Provide the [X, Y] coordinate of the cell's center where the given text is located.  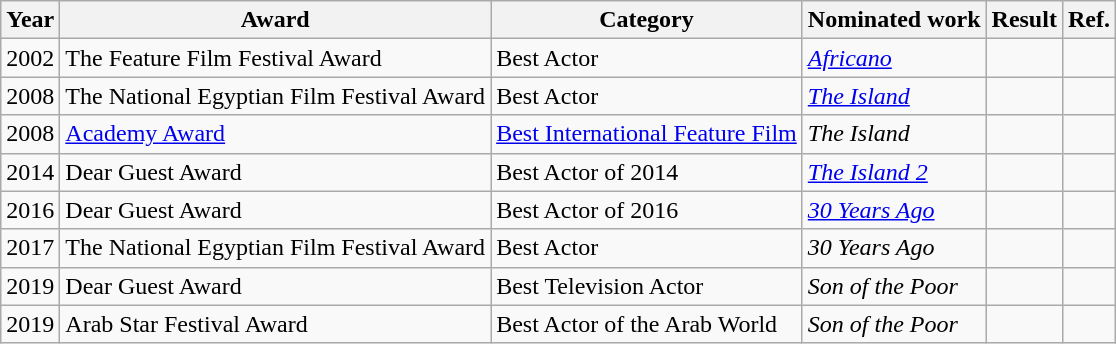
The Feature Film Festival Award [276, 58]
Best Actor of the Arab World [647, 324]
Arab Star Festival Award [276, 324]
2017 [30, 248]
Ref. [1088, 20]
2014 [30, 172]
Category [647, 20]
Result [1024, 20]
Best Television Actor [647, 286]
Year [30, 20]
Best Actor of 2016 [647, 210]
2016 [30, 210]
Africano [894, 58]
The Island 2 [894, 172]
Best International Feature Film [647, 134]
Best Actor of 2014 [647, 172]
Academy Award [276, 134]
2002 [30, 58]
Award [276, 20]
Nominated work [894, 20]
